Locate the cell with the specified text and output its (x, y) center coordinate. 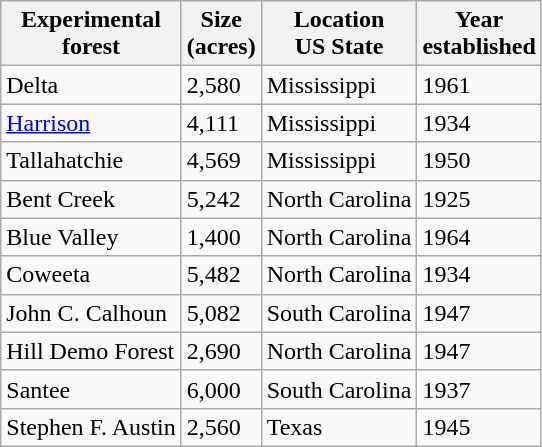
1937 (479, 389)
Coweeta (91, 275)
John C. Calhoun (91, 313)
1925 (479, 199)
1,400 (221, 237)
Texas (339, 427)
1950 (479, 161)
Experimentalforest (91, 34)
4,111 (221, 123)
1961 (479, 85)
1945 (479, 427)
Bent Creek (91, 199)
4,569 (221, 161)
5,242 (221, 199)
2,560 (221, 427)
5,482 (221, 275)
Delta (91, 85)
Blue Valley (91, 237)
5,082 (221, 313)
LocationUS State (339, 34)
6,000 (221, 389)
1964 (479, 237)
Stephen F. Austin (91, 427)
2,580 (221, 85)
Santee (91, 389)
Size(acres) (221, 34)
Tallahatchie (91, 161)
Harrison (91, 123)
2,690 (221, 351)
Yearestablished (479, 34)
Hill Demo Forest (91, 351)
